Find where the given text appears and provide that cell's center as (x, y) coordinate. 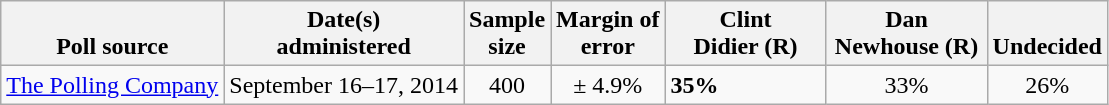
DanNewhouse (R) (906, 34)
September 16–17, 2014 (344, 85)
35% (746, 85)
Date(s)administered (344, 34)
The Polling Company (112, 85)
Margin oferror (608, 34)
33% (906, 85)
Undecided (1047, 34)
400 (508, 85)
Samplesize (508, 34)
ClintDidier (R) (746, 34)
± 4.9% (608, 85)
Poll source (112, 34)
26% (1047, 85)
